Provide the (x, y) coordinate of the cell's center where the given text is located.  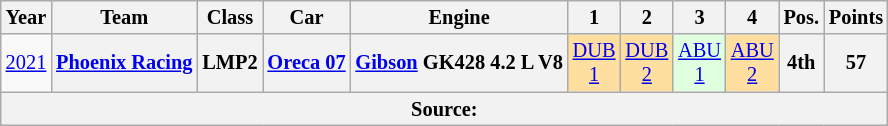
LMP2 (230, 63)
4th (802, 63)
Class (230, 17)
Team (124, 17)
2 (646, 17)
Engine (460, 17)
Source: (444, 109)
1 (594, 17)
57 (856, 63)
DUB1 (594, 63)
ABU1 (700, 63)
Pos. (802, 17)
ABU2 (752, 63)
Gibson GK428 4.2 L V8 (460, 63)
2021 (26, 63)
Oreca 07 (307, 63)
Car (307, 17)
3 (700, 17)
Phoenix Racing (124, 63)
DUB2 (646, 63)
4 (752, 17)
Year (26, 17)
Points (856, 17)
